Capture the cell that displays the provided text and extract its (x, y) central coordinate. 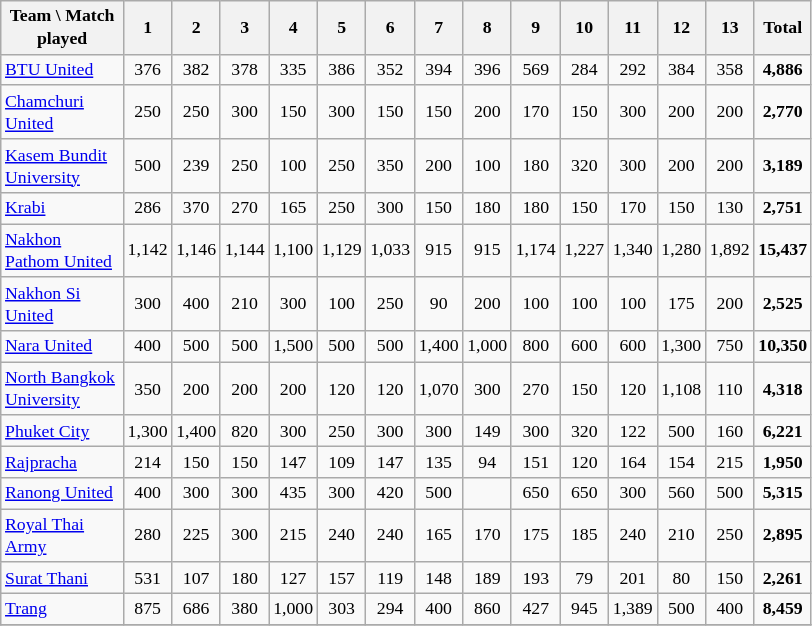
1,892 (730, 250)
Royal Thai Army (62, 536)
396 (488, 70)
4,318 (782, 389)
2,770 (782, 112)
109 (342, 462)
1,389 (632, 608)
239 (196, 166)
12 (682, 28)
225 (196, 536)
875 (148, 608)
13 (730, 28)
Rajpracha (62, 462)
Surat Thani (62, 578)
Chamchuri United (62, 112)
382 (196, 70)
214 (148, 462)
5 (342, 28)
15,437 (782, 250)
10 (584, 28)
94 (488, 462)
1,340 (632, 250)
427 (536, 608)
Krabi (62, 208)
90 (438, 304)
8 (488, 28)
11 (632, 28)
380 (244, 608)
Team \ Match played (62, 28)
5,315 (782, 492)
Trang (62, 608)
160 (730, 430)
1,033 (390, 250)
154 (682, 462)
358 (730, 70)
686 (196, 608)
193 (536, 578)
110 (730, 389)
378 (244, 70)
Kasem Bundit University (62, 166)
569 (536, 70)
3 (244, 28)
280 (148, 536)
157 (342, 578)
3,189 (782, 166)
6 (390, 28)
149 (488, 430)
Ranong United (62, 492)
335 (294, 70)
7 (438, 28)
135 (438, 462)
6,221 (782, 430)
151 (536, 462)
294 (390, 608)
945 (584, 608)
Nakhon Si United (62, 304)
201 (632, 578)
370 (196, 208)
122 (632, 430)
80 (682, 578)
384 (682, 70)
North Bangkok University (62, 389)
Total (782, 28)
303 (342, 608)
531 (148, 578)
376 (148, 70)
1,108 (682, 389)
BTU United (62, 70)
119 (390, 578)
420 (390, 492)
2,261 (782, 578)
Nara United (62, 346)
2 (196, 28)
1,070 (438, 389)
107 (196, 578)
1,280 (682, 250)
352 (390, 70)
8,459 (782, 608)
130 (730, 208)
1,146 (196, 250)
Phuket City (62, 430)
1,227 (584, 250)
4,886 (782, 70)
164 (632, 462)
10,350 (782, 346)
9 (536, 28)
286 (148, 208)
1,950 (782, 462)
1,142 (148, 250)
4 (294, 28)
2,525 (782, 304)
189 (488, 578)
148 (438, 578)
435 (294, 492)
1,144 (244, 250)
185 (584, 536)
1,500 (294, 346)
Nakhon Pathom United (62, 250)
1,100 (294, 250)
800 (536, 346)
127 (294, 578)
1,129 (342, 250)
292 (632, 70)
820 (244, 430)
394 (438, 70)
750 (730, 346)
2,751 (782, 208)
1,174 (536, 250)
79 (584, 578)
2,895 (782, 536)
1 (148, 28)
860 (488, 608)
284 (584, 70)
386 (342, 70)
560 (682, 492)
